Detect which cell encompasses the target text, then output its (x, y) center coordinate. 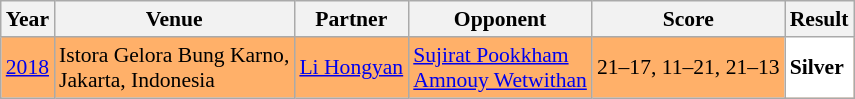
21–17, 11–21, 21–13 (688, 68)
Partner (351, 19)
Venue (174, 19)
Year (28, 19)
Score (688, 19)
Li Hongyan (351, 68)
2018 (28, 68)
Result (820, 19)
Silver (820, 68)
Opponent (500, 19)
Istora Gelora Bung Karno,Jakarta, Indonesia (174, 68)
Sujirat Pookkham Amnouy Wetwithan (500, 68)
